Output the [X, Y] coordinate of the center of the cell containing the given text.  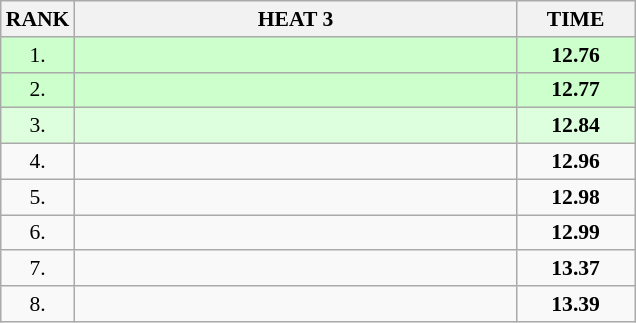
13.39 [576, 304]
5. [38, 197]
RANK [38, 19]
12.98 [576, 197]
3. [38, 126]
6. [38, 233]
4. [38, 162]
1. [38, 55]
13.37 [576, 269]
TIME [576, 19]
8. [38, 304]
12.77 [576, 90]
12.84 [576, 126]
12.96 [576, 162]
HEAT 3 [295, 19]
2. [38, 90]
12.76 [576, 55]
7. [38, 269]
12.99 [576, 233]
